Identify which cell holds the provided text, then report its [X, Y] central coordinate. 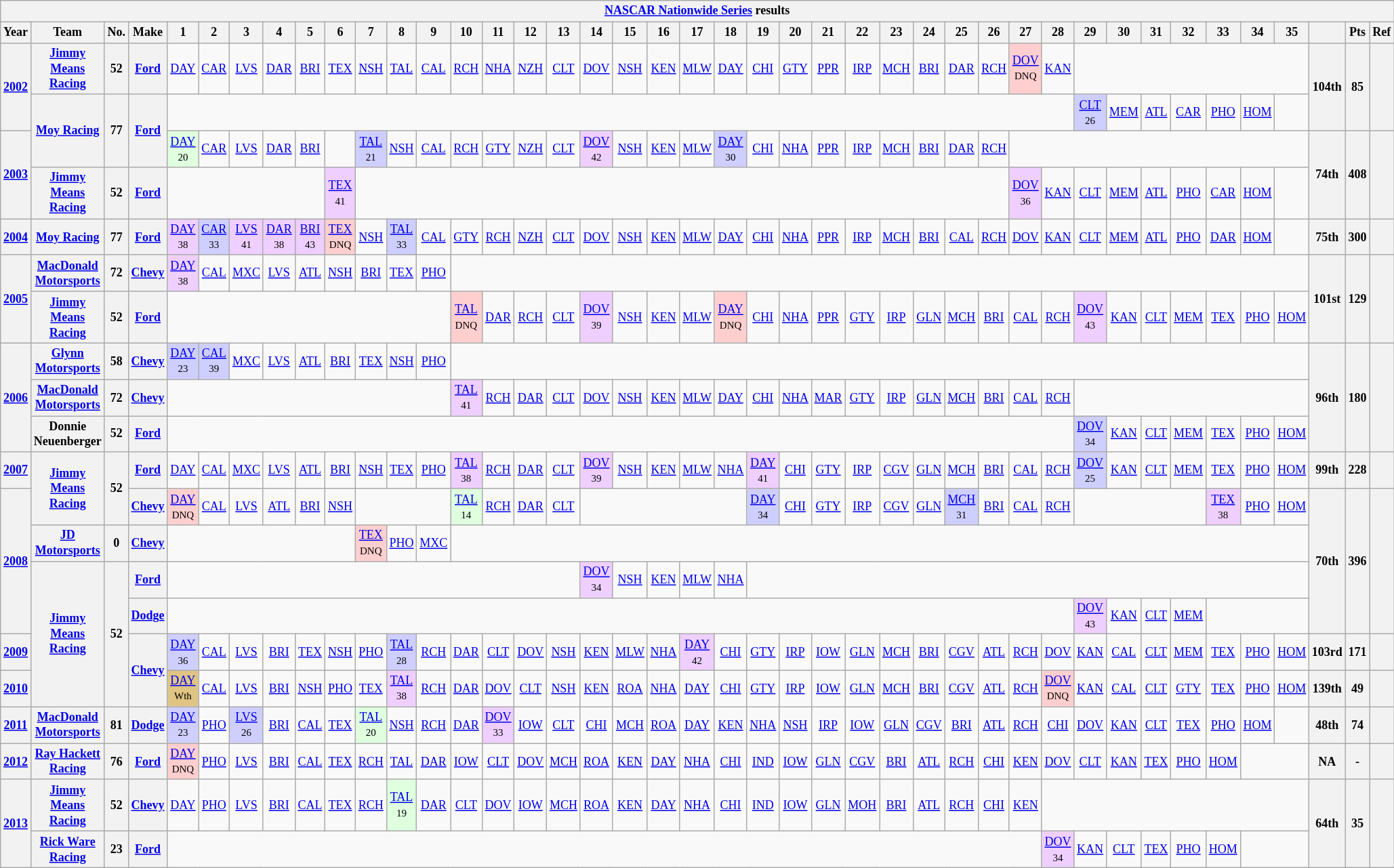
2007 [16, 470]
DAY36 [183, 653]
No. [117, 33]
1 [183, 33]
25 [962, 33]
Year [16, 33]
22 [862, 33]
TAL14 [466, 507]
Team [68, 33]
30 [1124, 33]
2009 [16, 653]
CAR33 [214, 237]
DOV33 [498, 725]
2004 [16, 237]
18 [731, 33]
2011 [16, 725]
NASCAR Nationwide Series results [697, 11]
0 [117, 543]
34 [1258, 33]
17 [697, 33]
74 [1357, 725]
228 [1357, 470]
DAR38 [279, 237]
103rd [1328, 653]
11 [498, 33]
DAY42 [697, 653]
DAY30 [731, 149]
29 [1090, 33]
Ray Hackett Racing [68, 762]
DOV25 [1090, 470]
32 [1189, 33]
81 [117, 725]
2002 [16, 87]
9 [434, 33]
96th [1328, 397]
2006 [16, 397]
101st [1328, 299]
2010 [16, 688]
76 [117, 762]
CAL39 [214, 361]
139th [1328, 688]
TALDNQ [466, 317]
DOV36 [1025, 193]
2013 [16, 823]
49 [1357, 688]
DAY34 [763, 507]
4 [279, 33]
3 [247, 33]
NA [1328, 762]
48th [1328, 725]
24 [928, 33]
5 [310, 33]
CLT26 [1090, 112]
26 [994, 33]
TAL28 [401, 653]
MCH31 [962, 507]
2008 [16, 561]
TAL21 [371, 149]
LVS41 [247, 237]
Glynn Motorsports [68, 361]
JD Motorsports [68, 543]
Make [148, 33]
99th [1328, 470]
DAY41 [763, 470]
14 [596, 33]
Pts [1357, 33]
MAR [828, 398]
13 [564, 33]
DAY20 [183, 149]
DOV42 [596, 149]
2003 [16, 175]
171 [1357, 653]
Donnie Neuenberger [68, 434]
12 [531, 33]
70th [1328, 561]
7 [371, 33]
2012 [16, 762]
6 [340, 33]
74th [1328, 175]
TAL19 [401, 805]
28 [1058, 33]
396 [1357, 561]
10 [466, 33]
27 [1025, 33]
75th [1328, 237]
BRI43 [310, 237]
16 [663, 33]
DAYWth [183, 688]
TAL33 [401, 237]
Ref [1382, 33]
19 [763, 33]
300 [1357, 237]
85 [1357, 87]
TAL20 [371, 725]
58 [117, 361]
TAL41 [466, 398]
33 [1223, 33]
2 [214, 33]
8 [401, 33]
21 [828, 33]
LVS26 [247, 725]
2005 [16, 299]
20 [796, 33]
408 [1357, 175]
15 [630, 33]
31 [1156, 33]
TEX41 [340, 193]
- [1357, 762]
TEX38 [1223, 507]
180 [1357, 397]
129 [1357, 299]
Rick Ware Racing [68, 850]
MOH [862, 805]
64th [1328, 823]
104th [1328, 87]
